Detect which cell encompasses the target text, then output its (X, Y) center coordinate. 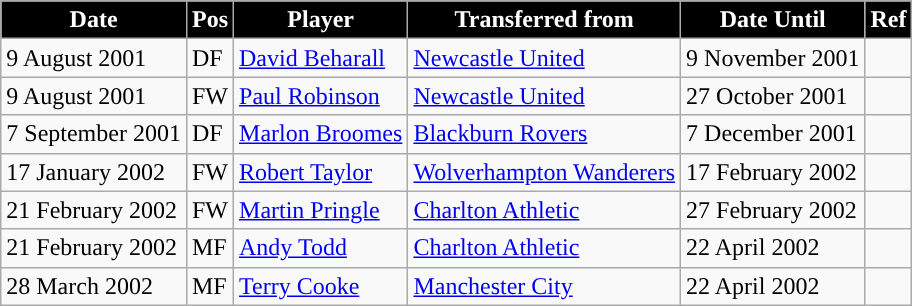
Manchester City (544, 286)
7 September 2001 (94, 134)
Date (94, 20)
Terry Cooke (321, 286)
17 February 2002 (773, 172)
Robert Taylor (321, 172)
27 October 2001 (773, 96)
Martin Pringle (321, 210)
7 December 2001 (773, 134)
Transferred from (544, 20)
Date Until (773, 20)
27 February 2002 (773, 210)
Andy Todd (321, 248)
Paul Robinson (321, 96)
Ref (888, 20)
Marlon Broomes (321, 134)
17 January 2002 (94, 172)
9 November 2001 (773, 58)
David Beharall (321, 58)
Pos (210, 20)
Wolverhampton Wanderers (544, 172)
28 March 2002 (94, 286)
Player (321, 20)
Blackburn Rovers (544, 134)
